Extract the [X, Y] coordinate from the center of the cell holding the provided text.  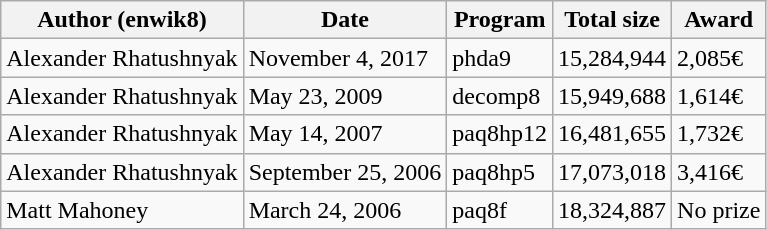
Program [500, 20]
No prize [719, 210]
1,732€ [719, 134]
2,085€ [719, 58]
paq8hp12 [500, 134]
Award [719, 20]
March 24, 2006 [345, 210]
15,949,688 [612, 96]
Date [345, 20]
Matt Mahoney [122, 210]
May 23, 2009 [345, 96]
May 14, 2007 [345, 134]
3,416€ [719, 172]
phda9 [500, 58]
Author (enwik8) [122, 20]
16,481,655 [612, 134]
paq8hp5 [500, 172]
November 4, 2017 [345, 58]
Total size [612, 20]
18,324,887 [612, 210]
15,284,944 [612, 58]
1,614€ [719, 96]
paq8f [500, 210]
17,073,018 [612, 172]
September 25, 2006 [345, 172]
decomp8 [500, 96]
